Identify which cell holds the provided text, then report its [X, Y] central coordinate. 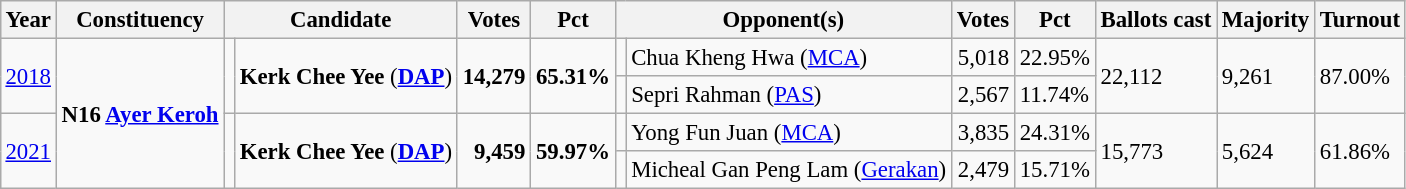
Sepri Rahman (PAS) [789, 95]
N16 Ayer Keroh [140, 113]
59.97% [574, 152]
22.95% [1054, 57]
Turnout [1360, 20]
Majority [1266, 20]
14,279 [494, 76]
2018 [28, 76]
9,261 [1266, 76]
5,624 [1266, 152]
61.86% [1360, 152]
2021 [28, 152]
Candidate [341, 20]
65.31% [574, 76]
Opponent(s) [783, 20]
Chua Kheng Hwa (MCA) [789, 57]
9,459 [494, 152]
Constituency [140, 20]
15,773 [1156, 152]
Year [28, 20]
22,112 [1156, 76]
2,479 [982, 170]
Micheal Gan Peng Lam (Gerakan) [789, 170]
5,018 [982, 57]
87.00% [1360, 76]
Ballots cast [1156, 20]
Yong Fun Juan (MCA) [789, 133]
3,835 [982, 133]
24.31% [1054, 133]
2,567 [982, 95]
15.71% [1054, 170]
11.74% [1054, 95]
